Output the [X, Y] coordinate of the center of the cell containing the given text.  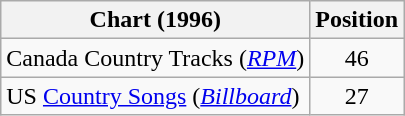
46 [357, 58]
US Country Songs (Billboard) [156, 96]
Chart (1996) [156, 20]
Canada Country Tracks (RPM) [156, 58]
Position [357, 20]
27 [357, 96]
